Scan for the cell matching the given text and deliver its [x, y] coordinate at center. 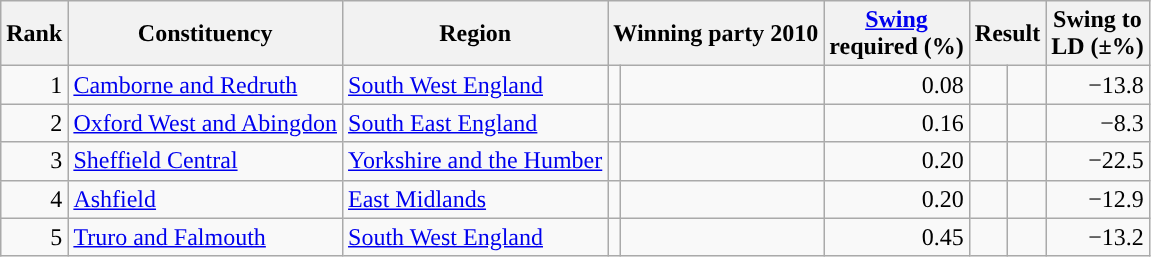
−13.2 [1098, 237]
0.08 [897, 85]
Ashfield [206, 199]
−22.5 [1098, 161]
−12.9 [1098, 199]
Swingrequired (%) [897, 34]
Yorkshire and the Humber [476, 161]
4 [34, 199]
Result [1007, 34]
3 [34, 161]
South East England [476, 123]
Truro and Falmouth [206, 237]
Rank [34, 34]
Winning party 2010 [716, 34]
Constituency [206, 34]
Oxford West and Abingdon [206, 123]
0.16 [897, 123]
East Midlands [476, 199]
2 [34, 123]
−8.3 [1098, 123]
Camborne and Redruth [206, 85]
0.45 [897, 237]
Swing toLD (±%) [1098, 34]
Sheffield Central [206, 161]
−13.8 [1098, 85]
5 [34, 237]
1 [34, 85]
Region [476, 34]
